Identify which cell holds the provided text, then report its (x, y) central coordinate. 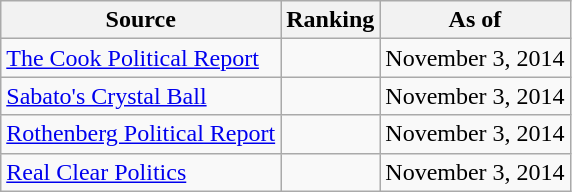
As of (475, 20)
The Cook Political Report (141, 58)
Ranking (330, 20)
Rothenberg Political Report (141, 134)
Real Clear Politics (141, 172)
Source (141, 20)
Sabato's Crystal Ball (141, 96)
